Find where the given text appears and provide that cell's center as [x, y] coordinate. 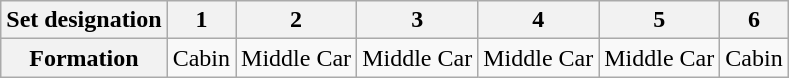
Set designation [84, 20]
3 [418, 20]
Formation [84, 58]
5 [660, 20]
1 [201, 20]
6 [754, 20]
2 [296, 20]
4 [538, 20]
